Scan for the cell matching the given text and deliver its (X, Y) coordinate at center. 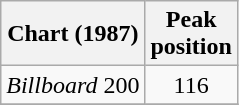
Billboard 200 (73, 85)
Chart (1987) (73, 34)
Peakposition (191, 34)
116 (191, 85)
